Return [X, Y] of the center of cell containing provided text 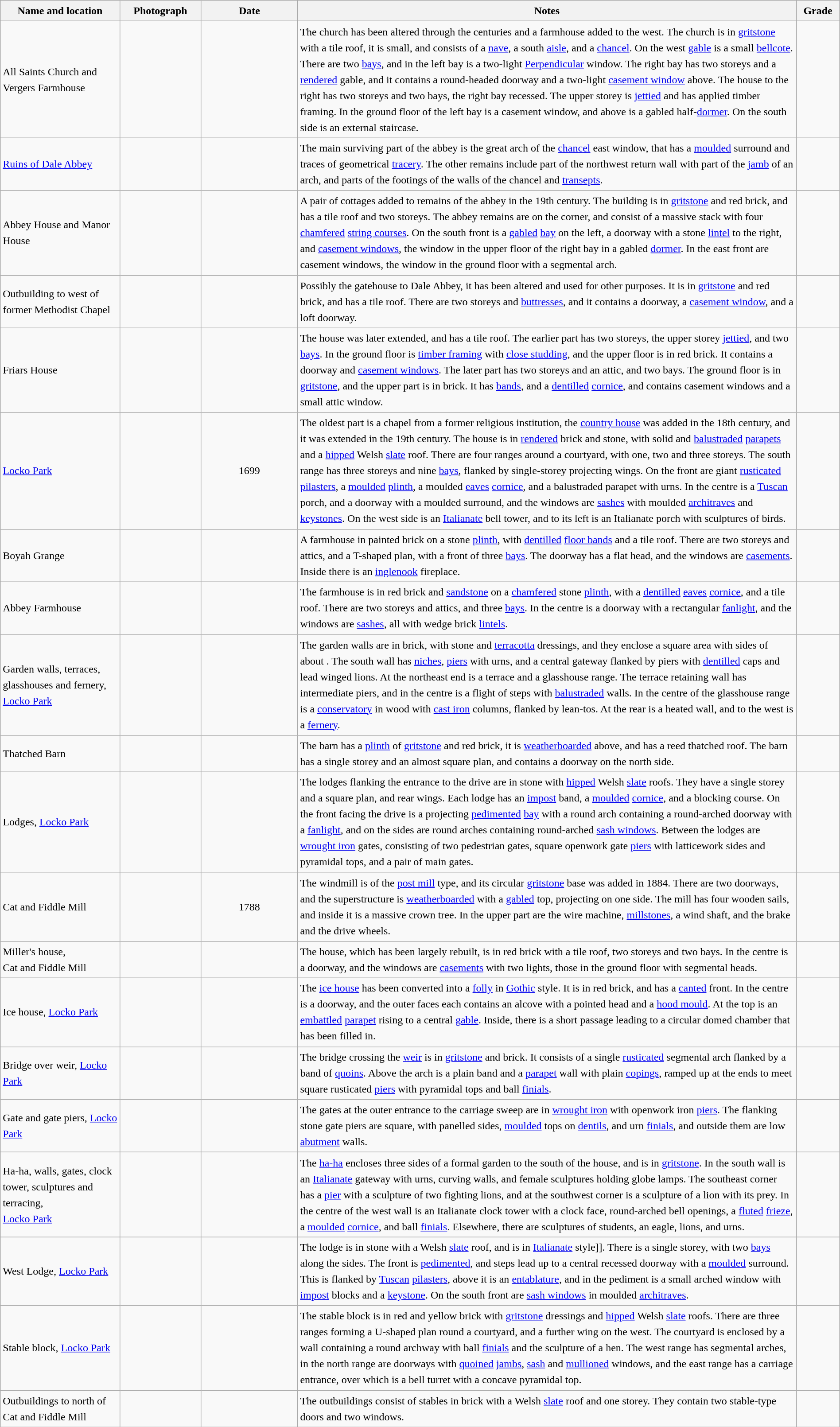
West Lodge, Locko Park [60, 1271]
Thatched Barn [60, 753]
Garden walls, terraces, glasshouses and fernery,Locko Park [60, 685]
Ice house, Locko Park [60, 1013]
Date [249, 11]
Stable block, Locko Park [60, 1348]
Friars House [60, 370]
The outbuildings consist of stables in brick with a Welsh slate roof and one storey. They contain two stable-type doors and two windows. [547, 1409]
Grade [818, 11]
Outbuildings to north of Cat and Fiddle Mill [60, 1409]
1788 [249, 907]
Abbey Farmhouse [60, 608]
Bridge over weir, Locko Park [60, 1073]
Lodges, Locko Park [60, 822]
Miller's house,Cat and Fiddle Mill [60, 960]
Ruins of Dale Abbey [60, 164]
Notes [547, 11]
Gate and gate piers, Locko Park [60, 1126]
Ha-ha, walls, gates, clock tower, sculptures and terracing,Locko Park [60, 1194]
All Saints Church and Vergers Farmhouse [60, 80]
Abbey House and Manor House [60, 233]
Boyah Grange [60, 556]
Name and location [60, 11]
Cat and Fiddle Mill [60, 907]
Locko Park [60, 470]
1699 [249, 470]
Photograph [160, 11]
Outbuilding to west of former Methodist Chapel [60, 301]
